Determine the (X, Y) coordinate at the center of the cell enclosing the given text.  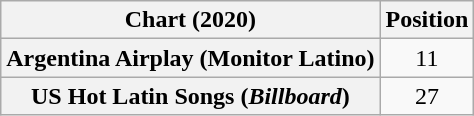
Position (427, 20)
Argentina Airplay (Monitor Latino) (190, 58)
US Hot Latin Songs (Billboard) (190, 96)
Chart (2020) (190, 20)
27 (427, 96)
11 (427, 58)
